Identify which cell holds the provided text, then report its [X, Y] central coordinate. 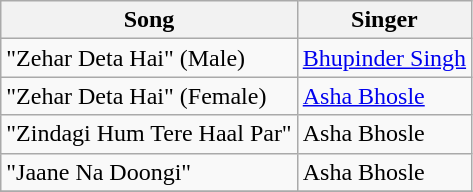
"Jaane Na Doongi" [149, 172]
Bhupinder Singh [384, 58]
"Zehar Deta Hai" (Male) [149, 58]
Song [149, 20]
"Zindagi Hum Tere Haal Par" [149, 134]
Singer [384, 20]
"Zehar Deta Hai" (Female) [149, 96]
